Pinpoint the cell where the given text exists, returning its (x, y) midpoint coordinate. 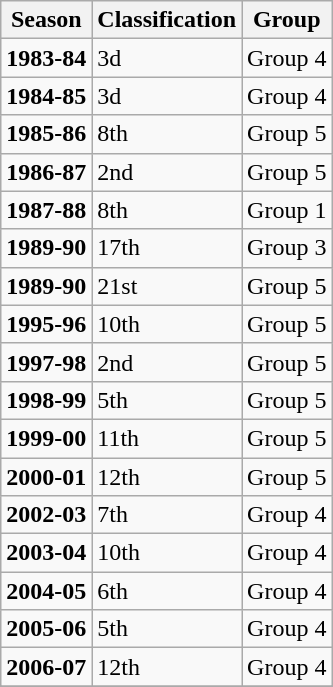
Group 1 (287, 210)
17th (167, 248)
1985-86 (46, 134)
2005-06 (46, 629)
6th (167, 591)
2000-01 (46, 477)
2004-05 (46, 591)
Classification (167, 20)
11th (167, 438)
2006-07 (46, 667)
1999-00 (46, 438)
1997-98 (46, 362)
2002-03 (46, 515)
Group 3 (287, 248)
1983-84 (46, 58)
1986-87 (46, 172)
Group (287, 20)
2003-04 (46, 553)
7th (167, 515)
1995-96 (46, 324)
1987-88 (46, 210)
1984-85 (46, 96)
Season (46, 20)
1998-99 (46, 400)
21st (167, 286)
